Capture the cell that displays the provided text and extract its [x, y] central coordinate. 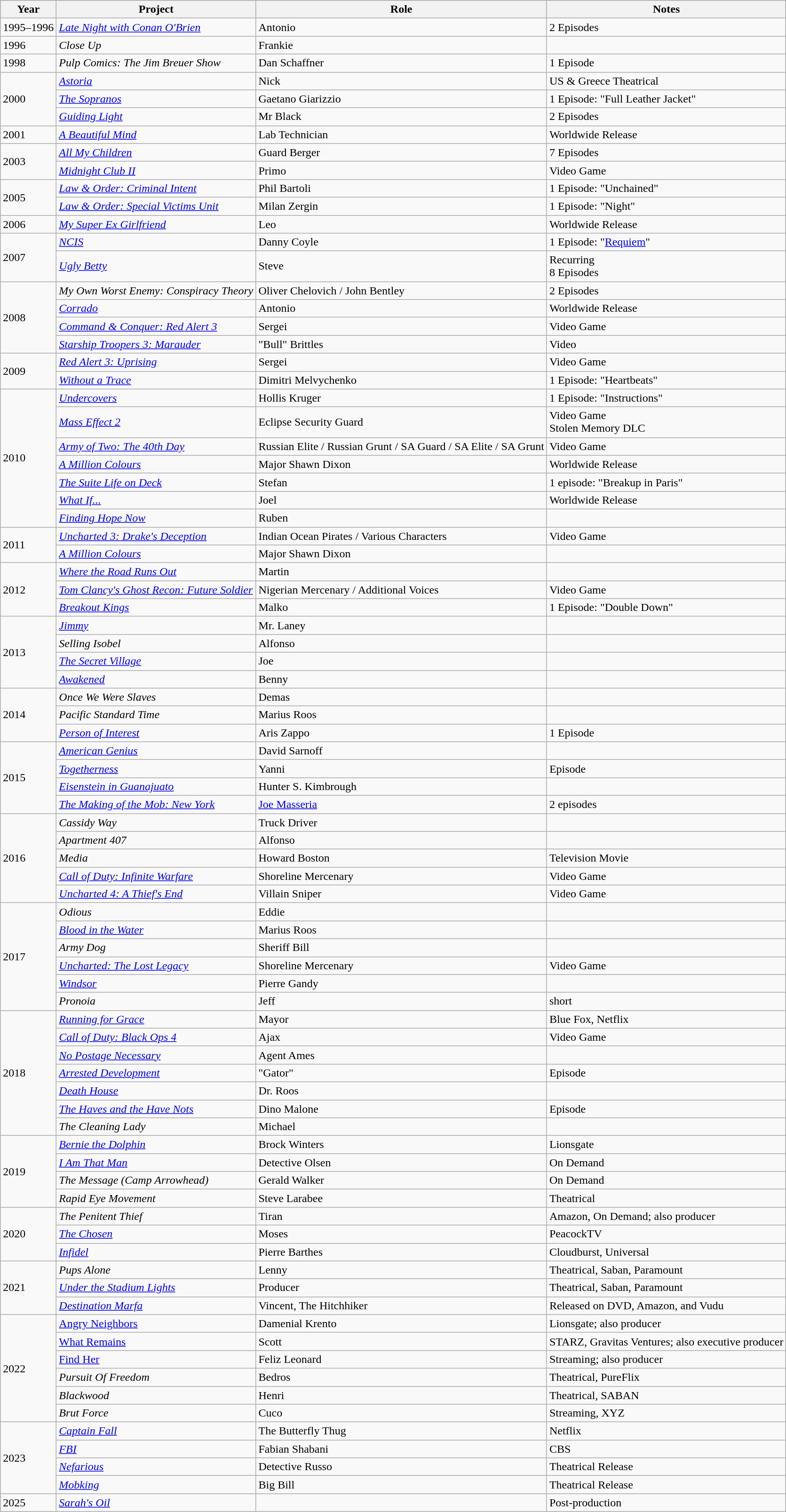
Demas [401, 697]
Where the Road Runs Out [156, 572]
Call of Duty: Black Ops 4 [156, 1037]
2020 [28, 1234]
Notes [666, 9]
Media [156, 858]
The Chosen [156, 1234]
Selling Isobel [156, 643]
Captain Fall [156, 1431]
"Bull" Brittles [401, 344]
Lenny [401, 1270]
CBS [666, 1449]
Russian Elite / Russian Grunt / SA Guard / SA Elite / SA Grunt [401, 446]
Gaetano Giarizzio [401, 99]
Agent Ames [401, 1055]
Steve [401, 266]
2023 [28, 1458]
My Super Ex Girlfriend [156, 224]
Arrested Development [156, 1073]
Frankie [401, 45]
2018 [28, 1073]
Togetherness [156, 768]
Person of Interest [156, 733]
Uncharted 3: Drake's Deception [156, 536]
Released on DVD, Amazon, and Vudu [666, 1306]
Blue Fox, Netflix [666, 1019]
"Gator" [401, 1073]
2011 [28, 545]
Villain Sniper [401, 894]
Joe [401, 661]
Mobking [156, 1485]
Odious [156, 912]
Streaming; also producer [666, 1359]
Ruben [401, 518]
Jeff [401, 1001]
My Own Worst Enemy: Conspiracy Theory [156, 291]
Project [156, 9]
Role [401, 9]
Yanni [401, 768]
Oliver Chelovich / John Bentley [401, 291]
Pursuit Of Freedom [156, 1377]
2012 [28, 590]
Indian Ocean Pirates / Various Characters [401, 536]
Uncharted: The Lost Legacy [156, 966]
NCIS [156, 242]
Cuco [401, 1413]
Detective Russo [401, 1467]
Streaming, XYZ [666, 1413]
Video [666, 344]
1 Episode: "Double Down" [666, 608]
The Penitent Thief [156, 1216]
Milan Zergin [401, 206]
Joel [401, 500]
Astoria [156, 81]
I Am That Man [156, 1163]
Uncharted 4: A Thief's End [156, 894]
Red Alert 3: Uprising [156, 362]
Tiran [401, 1216]
The Butterfly Thug [401, 1431]
Netflix [666, 1431]
Mass Effect 2 [156, 422]
Apartment 407 [156, 840]
PeacockTV [666, 1234]
Primo [401, 170]
The Sopranos [156, 99]
Pierre Barthes [401, 1252]
Starship Troopers 3: Marauder [156, 344]
Find Her [156, 1359]
Producer [401, 1288]
2022 [28, 1368]
Awakened [156, 679]
7 Episodes [666, 152]
Recurring8 Episodes [666, 266]
Henri [401, 1395]
Dan Schaffner [401, 63]
Theatrical, SABAN [666, 1395]
Finding Hope Now [156, 518]
Running for Grace [156, 1019]
2 episodes [666, 804]
Breakout Kings [156, 608]
Video GameStolen Memory DLC [666, 422]
Without a Trace [156, 380]
Tom Clancy's Ghost Recon: Future Soldier [156, 590]
No Postage Necessary [156, 1055]
Army of Two: The 40th Day [156, 446]
2013 [28, 652]
A Beautiful Mind [156, 135]
Year [28, 9]
Sarah's Oil [156, 1503]
2019 [28, 1172]
Windsor [156, 983]
The Haves and the Have Nots [156, 1108]
Theatrical [666, 1198]
Lionsgate [666, 1145]
Gerald Walker [401, 1180]
Mr Black [401, 117]
The Secret Village [156, 661]
Howard Boston [401, 858]
Brut Force [156, 1413]
Michael [401, 1127]
short [666, 1001]
Nigerian Mercenary / Additional Voices [401, 590]
Corrado [156, 309]
Under the Stadium Lights [156, 1288]
Lionsgate; also producer [666, 1323]
Undercovers [156, 398]
Martin [401, 572]
2008 [28, 317]
1 Episode: "Full Leather Jacket" [666, 99]
1995–1996 [28, 27]
FBI [156, 1449]
2016 [28, 858]
Rapid Eye Movement [156, 1198]
Theatrical, PureFlix [666, 1377]
1 Episode: "Heartbeats" [666, 380]
Nefarious [156, 1467]
Sheriff Bill [401, 948]
1996 [28, 45]
Ugly Betty [156, 266]
Post-production [666, 1503]
2000 [28, 99]
2003 [28, 161]
Ajax [401, 1037]
1998 [28, 63]
2021 [28, 1288]
Mr. Laney [401, 625]
Brock Winters [401, 1145]
The Message (Camp Arrowhead) [156, 1180]
Jimmy [156, 625]
Danny Coyle [401, 242]
1 episode: "Breakup in Paris" [666, 482]
Feliz Leonard [401, 1359]
All My Children [156, 152]
Big Bill [401, 1485]
Pulp Comics: The Jim Breuer Show [156, 63]
Amazon, On Demand; also producer [666, 1216]
Vincent, The Hitchhiker [401, 1306]
1 Episode: "Instructions" [666, 398]
2025 [28, 1503]
Nick [401, 81]
Eddie [401, 912]
The Cleaning Lady [156, 1127]
The Suite Life on Deck [156, 482]
Joe Masseria [401, 804]
Scott [401, 1341]
2006 [28, 224]
Detective Olsen [401, 1163]
2005 [28, 197]
Call of Duty: Infinite Warfare [156, 876]
2017 [28, 957]
What If... [156, 500]
Leo [401, 224]
Law & Order: Special Victims Unit [156, 206]
Cloudburst, Universal [666, 1252]
Bedros [401, 1377]
Once We Were Slaves [156, 697]
Cassidy Way [156, 823]
Steve Larabee [401, 1198]
US & Greece Theatrical [666, 81]
2015 [28, 777]
What Remains [156, 1341]
Pierre Gandy [401, 983]
2001 [28, 135]
Infidel [156, 1252]
Army Dog [156, 948]
Bernie the Dolphin [156, 1145]
David Sarnoff [401, 751]
Destination Marfa [156, 1306]
Mayor [401, 1019]
Angry Neighbors [156, 1323]
Benny [401, 679]
Hollis Kruger [401, 398]
Blackwood [156, 1395]
1 Episode: "Unchained" [666, 188]
Eclipse Security Guard [401, 422]
American Genius [156, 751]
Blood in the Water [156, 930]
Dimitri Melvychenko [401, 380]
2009 [28, 371]
STARZ, Gravitas Ventures; also executive producer [666, 1341]
1 Episode: "Night" [666, 206]
Malko [401, 608]
Command & Conquer: Red Alert 3 [156, 326]
Pronoia [156, 1001]
Late Night with Conan O'Brien [156, 27]
Pacific Standard Time [156, 715]
Hunter S. Kimbrough [401, 786]
Stefan [401, 482]
Aris Zappo [401, 733]
Pups Alone [156, 1270]
Lab Technician [401, 135]
Guiding Light [156, 117]
Phil Bartoli [401, 188]
2014 [28, 715]
Eisenstein in Guanajuato [156, 786]
Death House [156, 1091]
Truck Driver [401, 823]
The Making of the Mob: New York [156, 804]
2010 [28, 458]
Dr. Roos [401, 1091]
Dino Malone [401, 1108]
Midnight Club II [156, 170]
Guard Berger [401, 152]
2007 [28, 258]
Close Up [156, 45]
Fabian Shabani [401, 1449]
Moses [401, 1234]
Law & Order: Criminal Intent [156, 188]
Damenial Krento [401, 1323]
Television Movie [666, 858]
1 Episode: "Requiem" [666, 242]
